Detect which cell encompasses the target text, then output its [x, y] center coordinate. 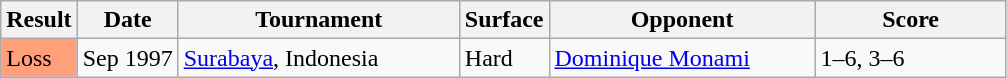
Surface [504, 20]
Sep 1997 [128, 58]
1–6, 3–6 [910, 58]
Hard [504, 58]
Loss [39, 58]
Surabaya, Indonesia [318, 58]
Dominique Monami [682, 58]
Result [39, 20]
Score [910, 20]
Tournament [318, 20]
Date [128, 20]
Opponent [682, 20]
